Detect which cell encompasses the target text, then output its [X, Y] center coordinate. 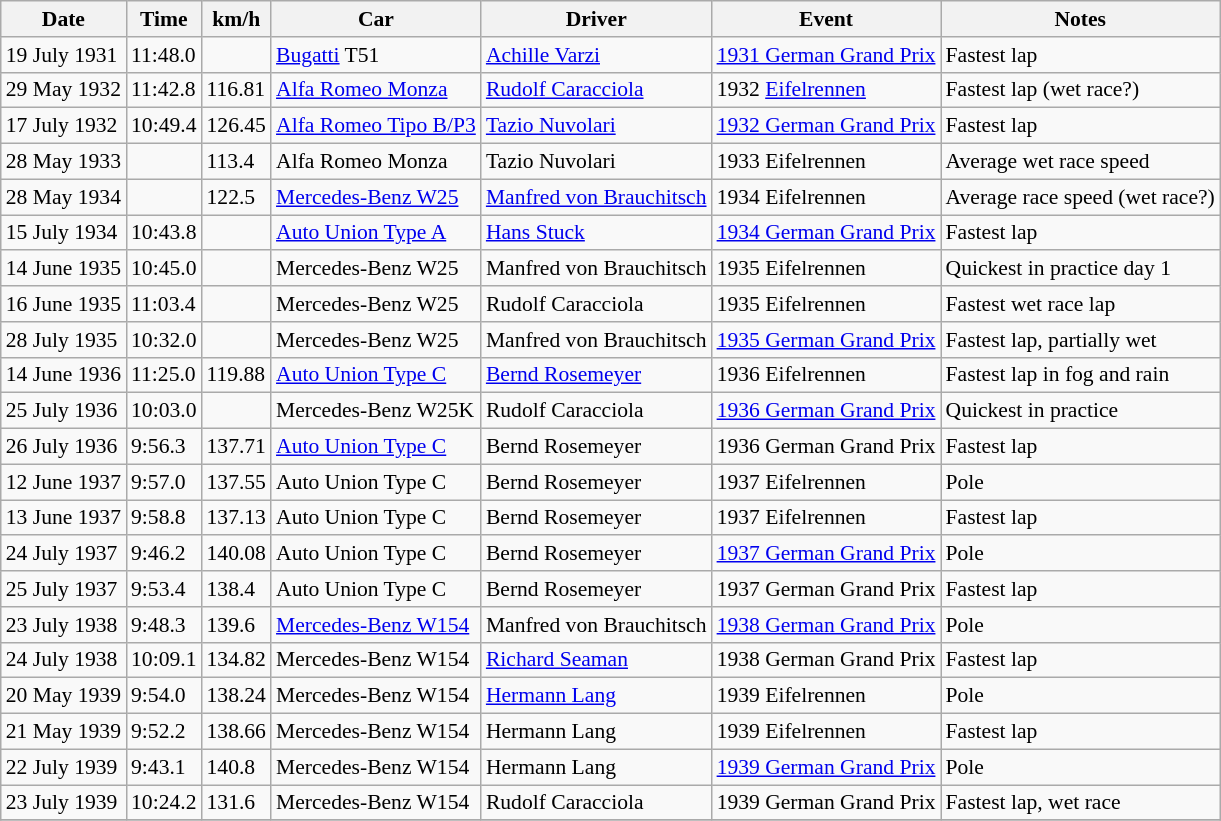
Average wet race speed [1080, 162]
Quickest in practice day 1 [1080, 269]
140.8 [236, 767]
28 May 1933 [64, 162]
9:48.3 [164, 625]
11:42.8 [164, 90]
1934 Eifelrennen [826, 197]
Quickest in practice [1080, 411]
Fastest lap (wet race?) [1080, 90]
9:53.4 [164, 589]
1935 German Grand Prix [826, 340]
Hans Stuck [596, 233]
16 June 1935 [64, 304]
24 July 1938 [64, 660]
126.45 [236, 126]
25 July 1936 [64, 411]
137.13 [236, 518]
9:57.0 [164, 482]
137.55 [236, 482]
15 July 1934 [64, 233]
12 June 1937 [64, 482]
1934 German Grand Prix [826, 233]
138.24 [236, 696]
138.66 [236, 732]
9:46.2 [164, 554]
17 July 1932 [64, 126]
Notes [1080, 19]
113.4 [236, 162]
11:03.4 [164, 304]
Average race speed (wet race?) [1080, 197]
10:09.1 [164, 660]
9:58.8 [164, 518]
29 May 1932 [64, 90]
131.6 [236, 803]
10:03.0 [164, 411]
Fastest lap, partially wet [1080, 340]
13 June 1937 [64, 518]
122.5 [236, 197]
Time [164, 19]
Richard Seaman [596, 660]
23 July 1938 [64, 625]
24 July 1937 [64, 554]
10:43.8 [164, 233]
119.88 [236, 375]
14 June 1935 [64, 269]
Driver [596, 19]
1932 Eifelrennen [826, 90]
14 June 1936 [64, 375]
1933 Eifelrennen [826, 162]
11:48.0 [164, 55]
9:52.2 [164, 732]
21 May 1939 [64, 732]
Event [826, 19]
9:56.3 [164, 447]
9:43.1 [164, 767]
139.6 [236, 625]
25 July 1937 [64, 589]
1936 Eifelrennen [826, 375]
Alfa Romeo Tipo B/P3 [376, 126]
11:25.0 [164, 375]
Fastest lap, wet race [1080, 803]
20 May 1939 [64, 696]
22 July 1939 [64, 767]
Car [376, 19]
138.4 [236, 589]
Fastest lap in fog and rain [1080, 375]
23 July 1939 [64, 803]
137.71 [236, 447]
Auto Union Type A [376, 233]
1932 German Grand Prix [826, 126]
140.08 [236, 554]
Bugatti T51 [376, 55]
Date [64, 19]
116.81 [236, 90]
26 July 1936 [64, 447]
134.82 [236, 660]
Fastest wet race lap [1080, 304]
10:45.0 [164, 269]
Mercedes-Benz W25K [376, 411]
1931 German Grand Prix [826, 55]
9:54.0 [164, 696]
Achille Varzi [596, 55]
10:49.4 [164, 126]
km/h [236, 19]
10:32.0 [164, 340]
28 May 1934 [64, 197]
28 July 1935 [64, 340]
10:24.2 [164, 803]
19 July 1931 [64, 55]
